Return the (x, y) coordinate for the center point of the cell that contains the specified text.  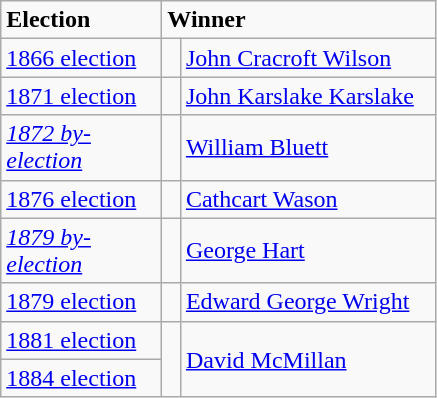
1884 election (82, 378)
Winner (299, 20)
1866 election (82, 58)
1879 election (82, 302)
1876 election (82, 199)
John Cracroft Wilson (308, 58)
Election (82, 20)
David McMillan (308, 359)
1879 by-election (82, 250)
George Hart (308, 250)
Cathcart Wason (308, 199)
1881 election (82, 340)
1871 election (82, 96)
John Karslake Karslake (308, 96)
Edward George Wright (308, 302)
William Bluett (308, 148)
1872 by-election (82, 148)
